Find where the given text appears and provide that cell's center as [X, Y] coordinate. 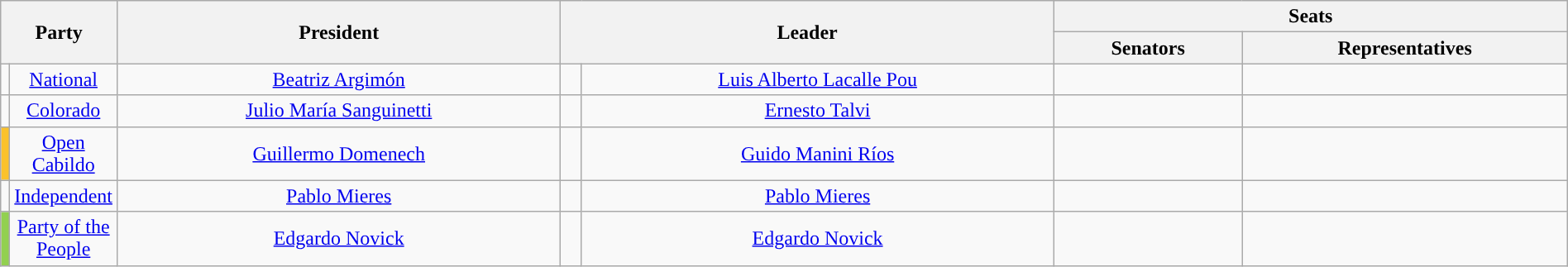
Senators [1148, 48]
Leader [807, 32]
Seats [1310, 17]
Guillermo Domenech [338, 154]
Open Cabildo [64, 154]
Guido Manini Ríos [817, 154]
President [338, 32]
Luis Alberto Lacalle Pou [817, 79]
National [64, 79]
Ernesto Talvi [817, 111]
Party [60, 32]
Independent [64, 196]
Beatriz Argimón [338, 79]
Party of the People [64, 238]
Julio María Sanguinetti [338, 111]
Representatives [1404, 48]
Colorado [64, 111]
